Pinpoint the cell where the given text exists, returning its (x, y) midpoint coordinate. 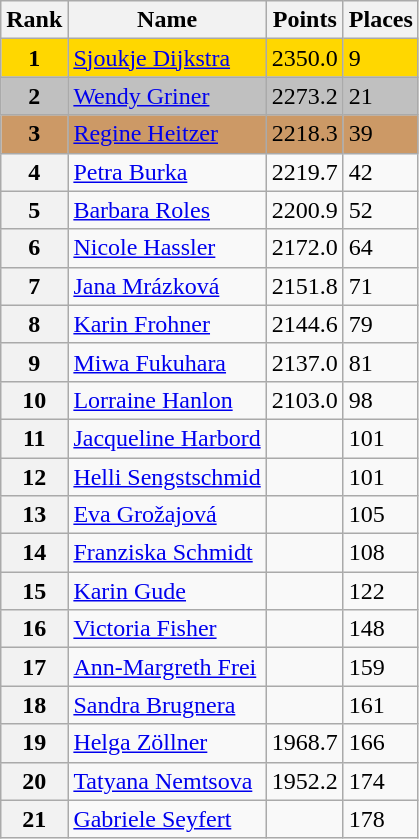
64 (380, 248)
1968.7 (304, 743)
8 (34, 324)
Regine Heitzer (167, 134)
98 (380, 400)
15 (34, 591)
2218.3 (304, 134)
2200.9 (304, 210)
42 (380, 172)
Sjoukje Dijkstra (167, 58)
174 (380, 781)
52 (380, 210)
5 (34, 210)
2172.0 (304, 248)
39 (380, 134)
Nicole Hassler (167, 248)
161 (380, 705)
Barbara Roles (167, 210)
2103.0 (304, 400)
19 (34, 743)
Karin Gude (167, 591)
159 (380, 667)
2 (34, 96)
2350.0 (304, 58)
Jana Mrázková (167, 286)
Helga Zöllner (167, 743)
Name (167, 20)
Places (380, 20)
13 (34, 515)
14 (34, 553)
108 (380, 553)
10 (34, 400)
18 (34, 705)
17 (34, 667)
Petra Burka (167, 172)
Gabriele Seyfert (167, 819)
Victoria Fisher (167, 629)
4 (34, 172)
2144.6 (304, 324)
2273.2 (304, 96)
71 (380, 286)
Wendy Griner (167, 96)
Ann-Margreth Frei (167, 667)
16 (34, 629)
2219.7 (304, 172)
Rank (34, 20)
Sandra Brugnera (167, 705)
2137.0 (304, 362)
20 (34, 781)
7 (34, 286)
1952.2 (304, 781)
Franziska Schmidt (167, 553)
Karin Frohner (167, 324)
2151.8 (304, 286)
11 (34, 438)
Eva Grožajová (167, 515)
Miwa Fukuhara (167, 362)
Tatyana Nemtsova (167, 781)
148 (380, 629)
79 (380, 324)
166 (380, 743)
81 (380, 362)
Points (304, 20)
Helli Sengstschmid (167, 477)
Jacqueline Harbord (167, 438)
178 (380, 819)
122 (380, 591)
105 (380, 515)
1 (34, 58)
Lorraine Hanlon (167, 400)
12 (34, 477)
6 (34, 248)
3 (34, 134)
